Return the (X, Y) coordinate for the center point of the cell that contains the specified text.  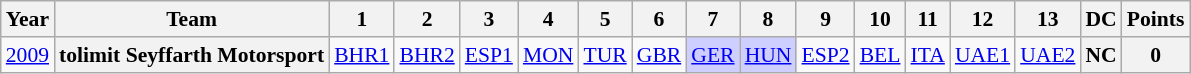
12 (982, 19)
tolimit Seyffarth Motorsport (192, 55)
BEL (880, 55)
GBR (660, 55)
ESP2 (825, 55)
ITA (928, 55)
Points (1156, 19)
8 (768, 19)
NC (1100, 55)
2009 (28, 55)
2 (426, 19)
HUN (768, 55)
0 (1156, 55)
5 (604, 19)
1 (362, 19)
DC (1100, 19)
10 (880, 19)
3 (489, 19)
13 (1048, 19)
6 (660, 19)
11 (928, 19)
UAE1 (982, 55)
TUR (604, 55)
BHR1 (362, 55)
7 (712, 19)
BHR2 (426, 55)
MON (548, 55)
UAE2 (1048, 55)
Team (192, 19)
GER (712, 55)
9 (825, 19)
ESP1 (489, 55)
Year (28, 19)
4 (548, 19)
